For the text-containing cell, return its midpoint in [X, Y] coordinate format. 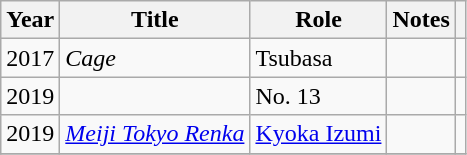
Meiji Tokyo Renka [155, 134]
Year [30, 20]
Kyoka Izumi [318, 134]
Tsubasa [318, 58]
Title [155, 20]
2017 [30, 58]
Role [318, 20]
Notes [421, 20]
No. 13 [318, 96]
Cage [155, 58]
